Provide the (X, Y) coordinate of the cell's center where the given text is located.  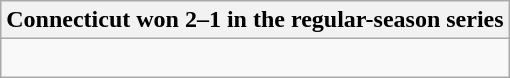
Connecticut won 2–1 in the regular-season series (255, 20)
